Find where the given text appears and provide that cell's center as [X, Y] coordinate. 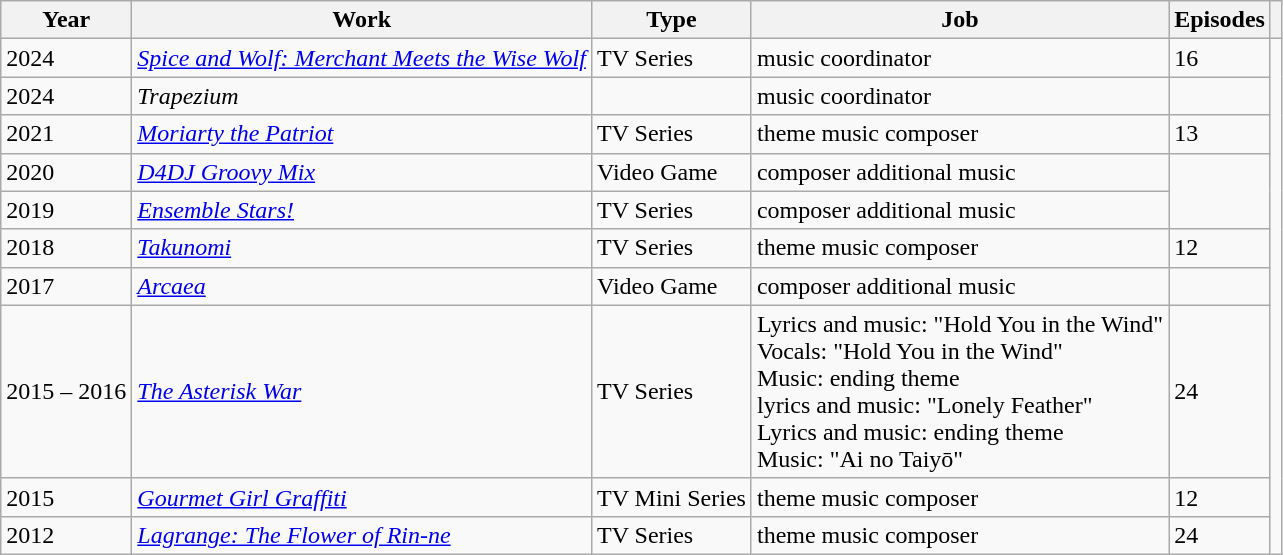
Trapezium [362, 96]
D4DJ Groovy Mix [362, 172]
2015 – 2016 [66, 392]
2012 [66, 535]
Takunomi [362, 248]
Ensemble Stars! [362, 210]
Moriarty the Patriot [362, 134]
13 [1220, 134]
2019 [66, 210]
Job [960, 20]
TV Mini Series [671, 497]
Lagrange: The Flower of Rin-ne [362, 535]
Type [671, 20]
2015 [66, 497]
Spice and Wolf: Merchant Meets the Wise Wolf [362, 58]
2021 [66, 134]
The Asterisk War [362, 392]
16 [1220, 58]
2018 [66, 248]
Work [362, 20]
2017 [66, 286]
Year [66, 20]
Episodes [1220, 20]
Gourmet Girl Graffiti [362, 497]
2020 [66, 172]
Arcaea [362, 286]
